From the cell containing the given text, extract its center point as [x, y] coordinate. 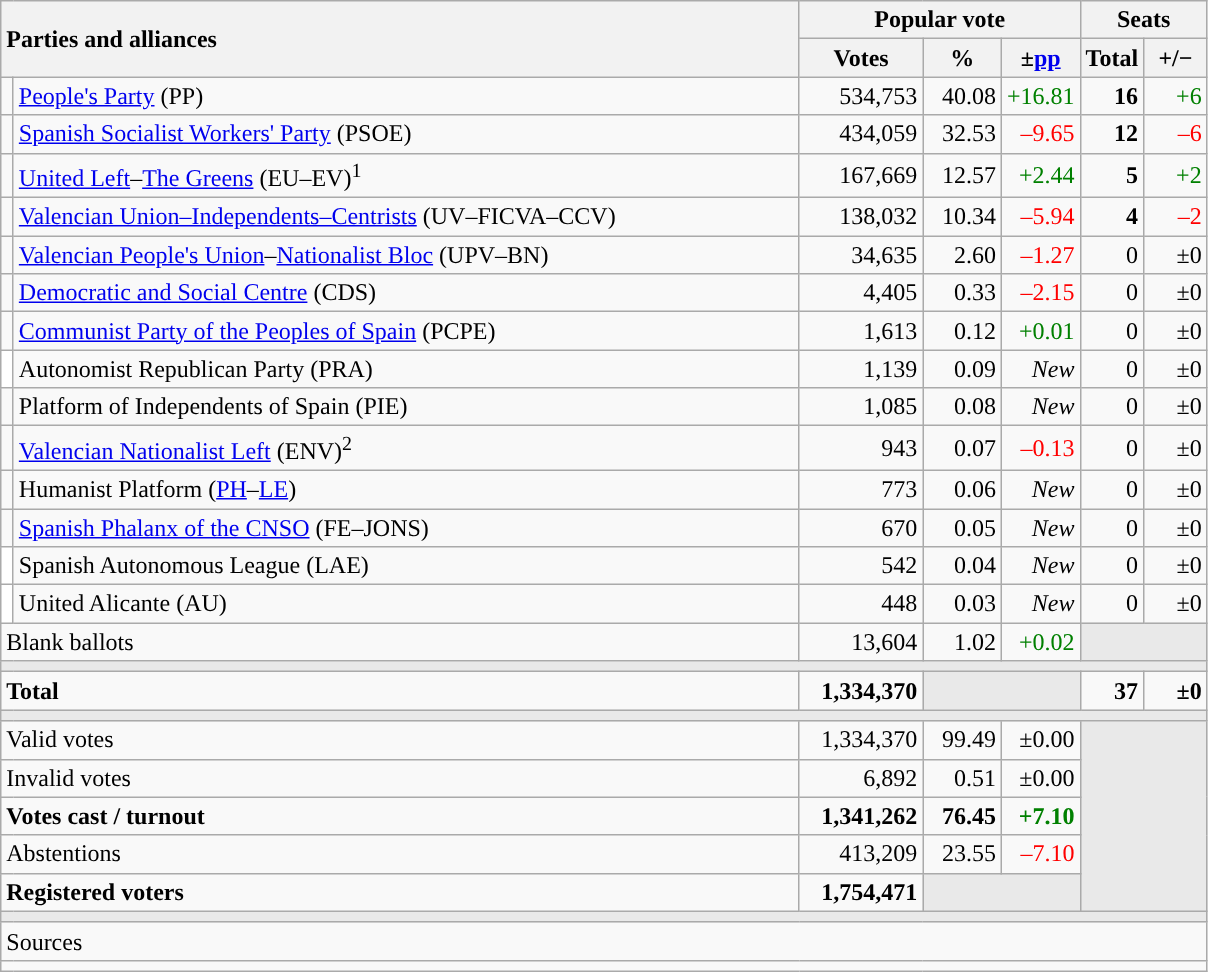
1,139 [861, 369]
1,754,471 [861, 892]
4 [1112, 217]
+6 [1176, 96]
Votes cast / turnout [400, 816]
542 [861, 566]
Valencian People's Union–Nationalist Bloc (UPV–BN) [406, 255]
12.57 [962, 176]
Communist Party of the Peoples of Spain (PCPE) [406, 331]
±pp [1040, 58]
0.06 [962, 489]
0.07 [962, 448]
Spanish Socialist Workers' Party (PSOE) [406, 134]
People's Party (PP) [406, 96]
–5.94 [1040, 217]
Blank ballots [400, 642]
138,032 [861, 217]
Democratic and Social Centre (CDS) [406, 293]
+16.81 [1040, 96]
4,405 [861, 293]
1,085 [861, 407]
United Left–The Greens (EU–EV)1 [406, 176]
99.49 [962, 740]
% [962, 58]
+2.44 [1040, 176]
Parties and alliances [400, 39]
+2 [1176, 176]
–7.10 [1040, 854]
0.12 [962, 331]
40.08 [962, 96]
–2 [1176, 217]
+7.10 [1040, 816]
0.09 [962, 369]
Valencian Nationalist Left (ENV)2 [406, 448]
+0.02 [1040, 642]
Spanish Phalanx of the CNSO (FE–JONS) [406, 528]
32.53 [962, 134]
United Alicante (AU) [406, 604]
0.05 [962, 528]
5 [1112, 176]
34,635 [861, 255]
Valencian Union–Independents–Centrists (UV–FICVA–CCV) [406, 217]
–1.27 [1040, 255]
0.04 [962, 566]
167,669 [861, 176]
1.02 [962, 642]
0.08 [962, 407]
Abstentions [400, 854]
0.51 [962, 778]
Autonomist Republican Party (PRA) [406, 369]
Platform of Independents of Spain (PIE) [406, 407]
Seats [1144, 20]
0.33 [962, 293]
Popular vote [940, 20]
Invalid votes [400, 778]
13,604 [861, 642]
10.34 [962, 217]
413,209 [861, 854]
–6 [1176, 134]
76.45 [962, 816]
12 [1112, 134]
+/− [1176, 58]
–2.15 [1040, 293]
+0.01 [1040, 331]
943 [861, 448]
23.55 [962, 854]
773 [861, 489]
–9.65 [1040, 134]
Spanish Autonomous League (LAE) [406, 566]
1,613 [861, 331]
1,341,262 [861, 816]
448 [861, 604]
534,753 [861, 96]
Humanist Platform (PH–LE) [406, 489]
670 [861, 528]
Votes [861, 58]
434,059 [861, 134]
Valid votes [400, 740]
2.60 [962, 255]
37 [1112, 691]
6,892 [861, 778]
16 [1112, 96]
Registered voters [400, 892]
Sources [604, 941]
–0.13 [1040, 448]
0.03 [962, 604]
